Search for the cell housing the specified text and yield its [x, y] center coordinate. 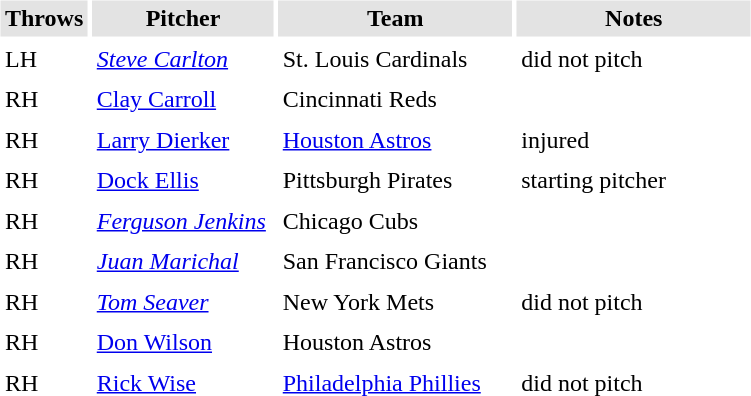
Team [395, 18]
starting pitcher [634, 180]
Don Wilson [183, 342]
Cincinnati Reds [395, 100]
Juan Marichal [183, 262]
Larry Dierker [183, 140]
Pitcher [183, 18]
Ferguson Jenkins [183, 221]
Pittsburgh Pirates [395, 180]
Notes [634, 18]
Clay Carroll [183, 100]
injured [634, 140]
Throws [44, 18]
Steve Carlton [183, 59]
New York Mets [395, 302]
LH [44, 59]
Dock Ellis [183, 180]
St. Louis Cardinals [395, 59]
San Francisco Giants [395, 262]
Chicago Cubs [395, 221]
Tom Seaver [183, 302]
